Return [X, Y] of the center of cell containing provided text 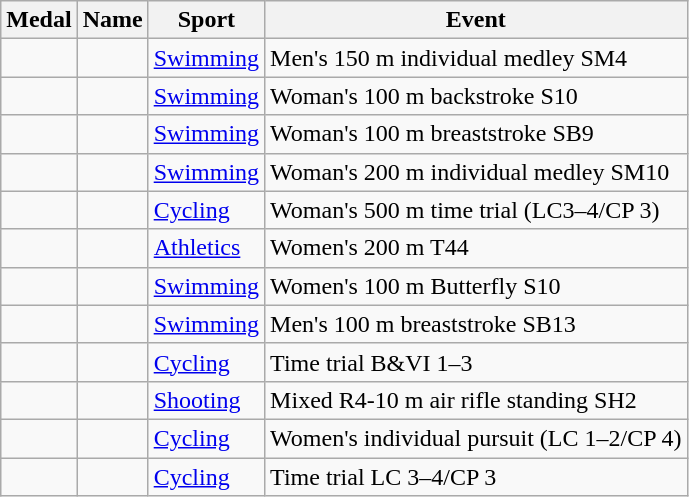
Men's 150 m individual medley SM4 [476, 58]
Women's 100 m Butterfly S10 [476, 286]
Medal [39, 20]
Woman's 100 m breaststroke SB9 [476, 134]
Mixed R4-10 m air rifle standing SH2 [476, 400]
Woman's 500 m time trial (LC3–4/CP 3) [476, 210]
Sport [206, 20]
Woman's 200 m individual medley SM10 [476, 172]
Name [112, 20]
Woman's 100 m backstroke S10 [476, 96]
Time trial LC 3–4/CP 3 [476, 477]
Shooting [206, 400]
Athletics [206, 248]
Event [476, 20]
Time trial B&VI 1–3 [476, 362]
Women's individual pursuit (LC 1–2/CP 4) [476, 438]
Men's 100 m breaststroke SB13 [476, 324]
Women's 200 m T44 [476, 248]
